Determine the (x, y) coordinate at the center of the cell enclosing the given text.  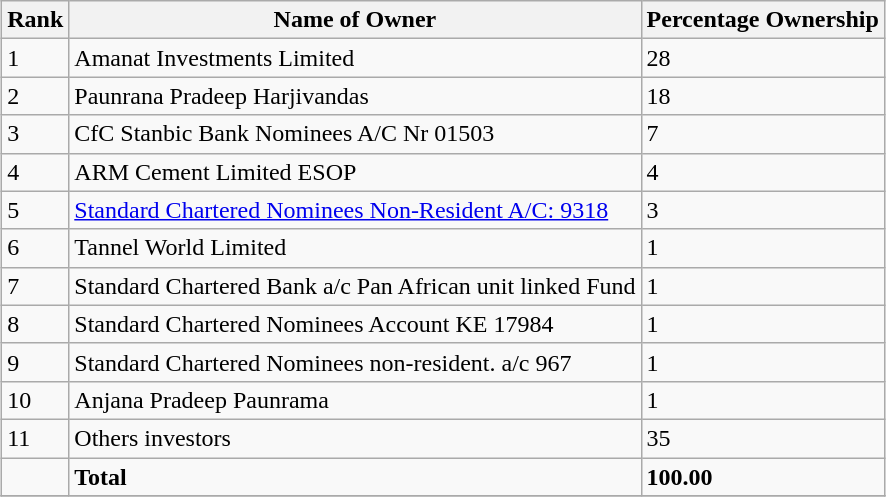
18 (762, 96)
8 (36, 324)
Tannel World Limited (355, 248)
Name of Owner (355, 20)
Standard Chartered Bank a/c Pan African unit linked Fund (355, 286)
ARM Cement Limited ESOP (355, 172)
2 (36, 96)
Standard Chartered Nominees Account KE 17984 (355, 324)
Percentage Ownership (762, 20)
10 (36, 400)
Paunrana Pradeep Harjivandas (355, 96)
Standard Chartered Nominees non-resident. a/c 967 (355, 362)
5 (36, 210)
Others investors (355, 438)
CfC Stanbic Bank Nominees A/C Nr 01503 (355, 134)
Anjana Pradeep Paunrama (355, 400)
Rank (36, 20)
Total (355, 477)
11 (36, 438)
35 (762, 438)
100.00 (762, 477)
6 (36, 248)
Amanat Investments Limited (355, 58)
28 (762, 58)
9 (36, 362)
Standard Chartered Nominees Non-Resident A/C: 9318 (355, 210)
